Provide the [X, Y] coordinate of the cell's center where the given text is located.  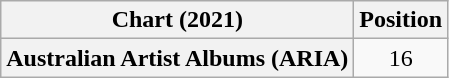
16 [401, 58]
Australian Artist Albums (ARIA) [178, 58]
Position [401, 20]
Chart (2021) [178, 20]
